Identify which cell holds the provided text, then report its (X, Y) central coordinate. 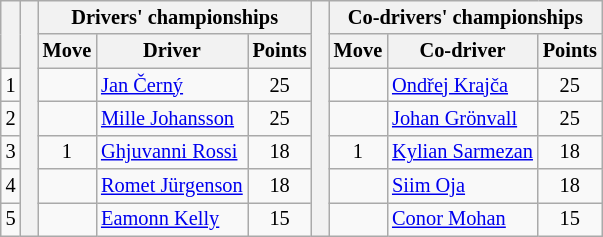
Co-driver (462, 51)
Mille Johansson (172, 118)
Drivers' championships (175, 17)
Eamonn Kelly (172, 219)
Ghjuvanni Rossi (172, 152)
Co-drivers' championships (466, 17)
Conor Mohan (462, 219)
5 (11, 219)
Kylian Sarmezan (462, 152)
Siim Oja (462, 186)
2 (11, 118)
Johan Grönvall (462, 118)
3 (11, 152)
Ondřej Krajča (462, 85)
4 (11, 186)
Jan Černý (172, 85)
Driver (172, 51)
Romet Jürgenson (172, 186)
